Return the (X, Y) coordinate for the center point of the cell that contains the specified text.  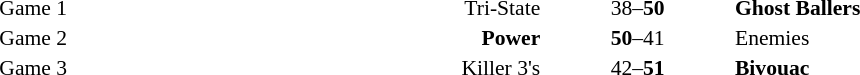
50–41 (638, 38)
Power (306, 38)
